Scan for the cell matching the given text and deliver its [X, Y] coordinate at center. 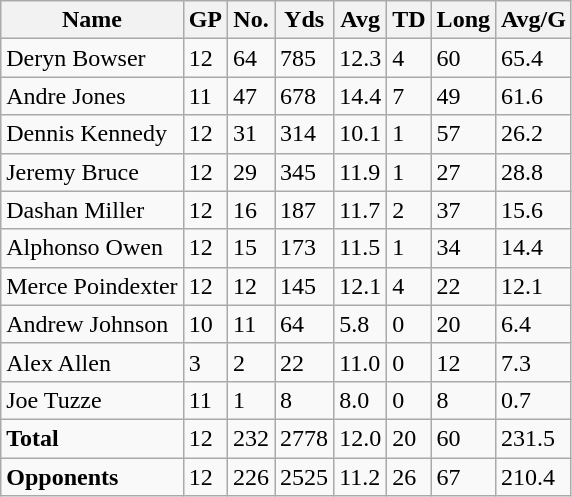
2525 [304, 477]
Yds [304, 20]
3 [205, 362]
11.9 [360, 172]
11.2 [360, 477]
Jeremy Bruce [92, 172]
26 [409, 477]
65.4 [534, 58]
Avg/G [534, 20]
6.4 [534, 324]
11.0 [360, 362]
Opponents [92, 477]
34 [463, 248]
Alex Allen [92, 362]
210.4 [534, 477]
145 [304, 286]
226 [250, 477]
27 [463, 172]
173 [304, 248]
345 [304, 172]
7.3 [534, 362]
11.7 [360, 210]
37 [463, 210]
678 [304, 96]
61.6 [534, 96]
5.8 [360, 324]
49 [463, 96]
231.5 [534, 438]
Total [92, 438]
47 [250, 96]
57 [463, 134]
Andre Jones [92, 96]
TD [409, 20]
29 [250, 172]
0.7 [534, 400]
Long [463, 20]
15 [250, 248]
16 [250, 210]
67 [463, 477]
11.5 [360, 248]
Name [92, 20]
12.0 [360, 438]
GP [205, 20]
15.6 [534, 210]
Dennis Kennedy [92, 134]
232 [250, 438]
Dashan Miller [92, 210]
Andrew Johnson [92, 324]
2778 [304, 438]
187 [304, 210]
No. [250, 20]
Joe Tuzze [92, 400]
12.3 [360, 58]
Deryn Bowser [92, 58]
10 [205, 324]
Avg [360, 20]
8.0 [360, 400]
31 [250, 134]
7 [409, 96]
28.8 [534, 172]
314 [304, 134]
10.1 [360, 134]
Alphonso Owen [92, 248]
Merce Poindexter [92, 286]
26.2 [534, 134]
785 [304, 58]
